Output the (X, Y) coordinate of the center of the cell containing the given text.  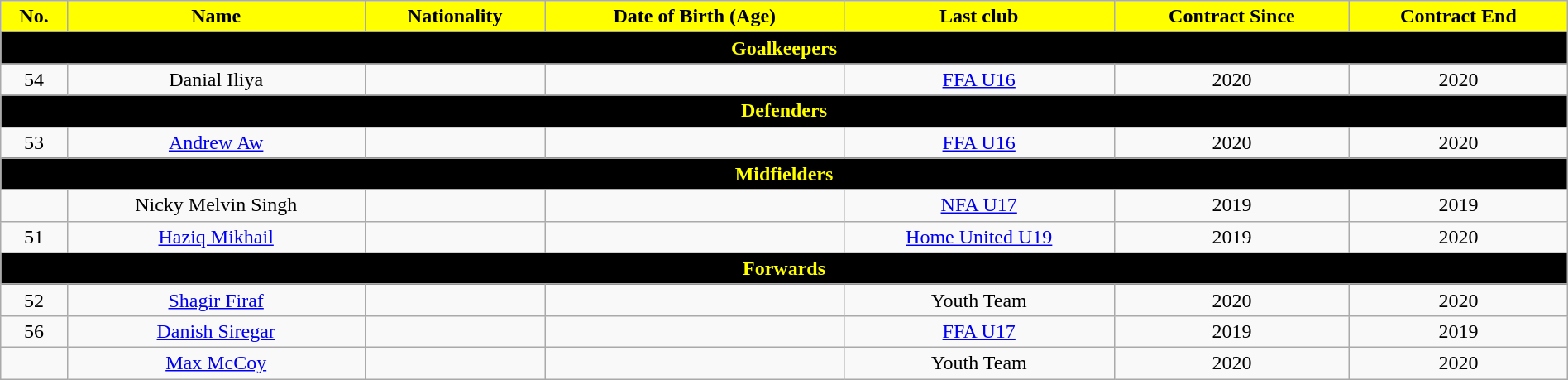
Danial Iliya (216, 79)
Midfielders (784, 174)
Haziq Mikhail (216, 237)
Home United U19 (979, 237)
Nicky Melvin Singh (216, 205)
Contract End (1459, 17)
Andrew Aw (216, 142)
Forwards (784, 268)
Defenders (784, 111)
Name (216, 17)
FFA U17 (979, 331)
Nationality (455, 17)
Danish Siregar (216, 331)
51 (35, 237)
53 (35, 142)
Contract Since (1231, 17)
56 (35, 331)
Goalkeepers (784, 48)
Last club (979, 17)
NFA U17 (979, 205)
Date of Birth (Age) (695, 17)
52 (35, 300)
Shagir Firaf (216, 300)
54 (35, 79)
Max McCoy (216, 363)
No. (35, 17)
